For the text-containing cell, return its midpoint in (x, y) coordinate format. 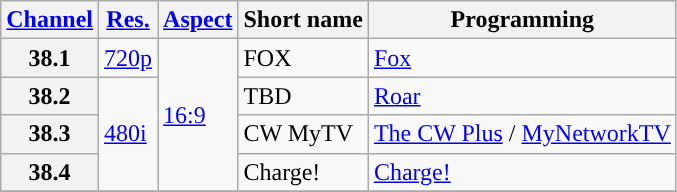
38.1 (50, 58)
CW MyTV (303, 134)
Fox (522, 58)
Programming (522, 20)
Res. (128, 20)
720p (128, 58)
480i (128, 134)
Short name (303, 20)
The CW Plus / MyNetworkTV (522, 134)
38.4 (50, 172)
Aspect (198, 20)
16:9 (198, 115)
TBD (303, 96)
Channel (50, 20)
38.2 (50, 96)
FOX (303, 58)
38.3 (50, 134)
Roar (522, 96)
